Pinpoint the cell where the given text exists, returning its [x, y] midpoint coordinate. 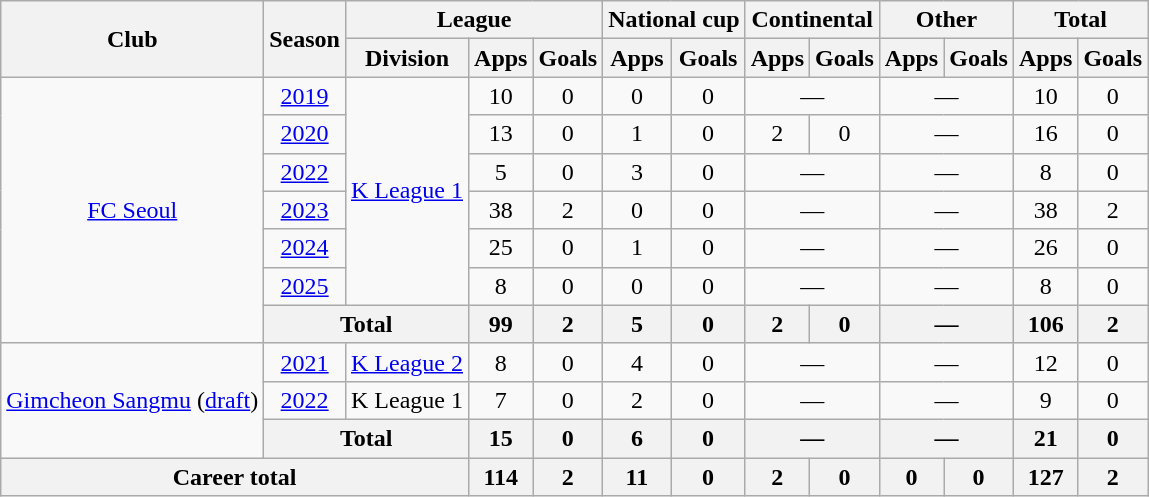
7 [501, 400]
26 [1045, 248]
K League 2 [406, 362]
League [474, 20]
6 [637, 438]
2021 [305, 362]
2024 [305, 248]
4 [637, 362]
127 [1045, 477]
21 [1045, 438]
13 [501, 134]
99 [501, 324]
Gimcheon Sangmu (draft) [132, 400]
Club [132, 39]
Other [946, 20]
National cup [674, 20]
9 [1045, 400]
3 [637, 172]
Season [305, 39]
2023 [305, 210]
11 [637, 477]
16 [1045, 134]
25 [501, 248]
106 [1045, 324]
FC Seoul [132, 210]
15 [501, 438]
Career total [235, 477]
2020 [305, 134]
2019 [305, 96]
Division [406, 58]
12 [1045, 362]
114 [501, 477]
Continental [812, 20]
2025 [305, 286]
